Return [X, Y] of the center of cell containing provided text 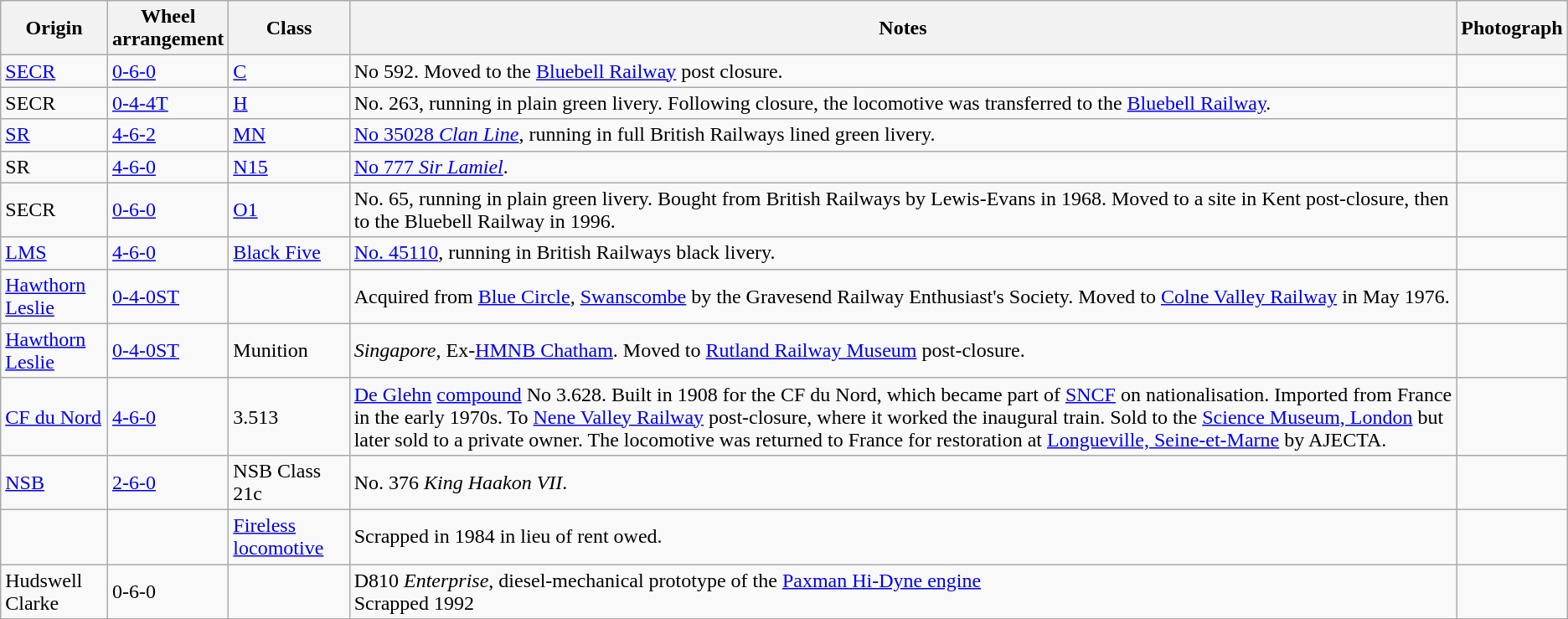
Singapore, Ex-HMNB Chatham. Moved to Rutland Railway Museum post-closure. [903, 350]
H [289, 103]
No. 45110, running in British Railways black livery. [903, 253]
N15 [289, 167]
Wheelarrangement [168, 28]
Scrapped in 1984 in lieu of rent owed. [903, 536]
No 592. Moved to the Bluebell Railway post closure. [903, 71]
CF du Nord [54, 416]
No. 263, running in plain green livery. Following closure, the locomotive was transferred to the Bluebell Railway. [903, 103]
4-6-2 [168, 135]
LMS [54, 253]
MN [289, 135]
0-4-4T [168, 103]
Munition [289, 350]
NSB [54, 482]
No 35028 Clan Line, running in full British Railways lined green livery. [903, 135]
2-6-0 [168, 482]
Black Five [289, 253]
NSB Class 21c [289, 482]
Hudswell Clarke [54, 591]
O1 [289, 209]
No. 376 King Haakon VII. [903, 482]
Fireless locomotive [289, 536]
No 777 Sir Lamiel. [903, 167]
Acquired from Blue Circle, Swanscombe by the Gravesend Railway Enthusiast's Society. Moved to Colne Valley Railway in May 1976. [903, 297]
Class [289, 28]
Origin [54, 28]
Notes [903, 28]
Photograph [1512, 28]
C [289, 71]
3.513 [289, 416]
D810 Enterprise, diesel-mechanical prototype of the Paxman Hi-Dyne engineScrapped 1992 [903, 591]
